Extract the (x, y) coordinate from the center of the cell holding the provided text.  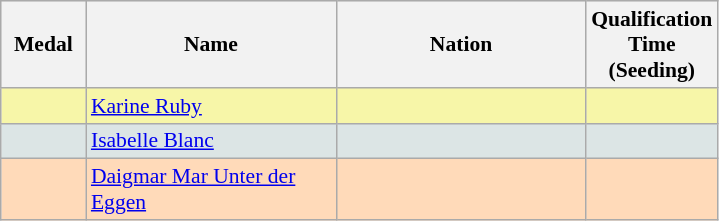
Medal (44, 44)
Nation (461, 44)
Isabelle Blanc (211, 141)
Karine Ruby (211, 106)
Daigmar Mar Unter der Eggen (211, 190)
Qualification Time (Seeding) (652, 44)
Name (211, 44)
